Return (x, y) of the center of cell containing provided text 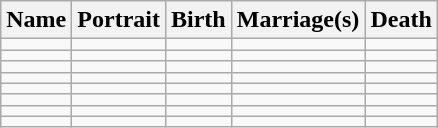
Marriage(s) (298, 20)
Birth (198, 20)
Portrait (119, 20)
Death (401, 20)
Name (36, 20)
